Scan for the cell matching the given text and deliver its (x, y) coordinate at center. 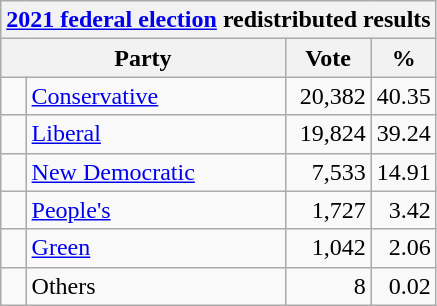
1,727 (328, 210)
Conservative (156, 96)
Green (156, 248)
8 (328, 286)
Liberal (156, 134)
39.24 (404, 134)
3.42 (404, 210)
Party (143, 58)
People's (156, 210)
1,042 (328, 248)
Others (156, 286)
40.35 (404, 96)
2021 federal election redistributed results (218, 20)
19,824 (328, 134)
0.02 (404, 286)
14.91 (404, 172)
% (404, 58)
New Democratic (156, 172)
Vote (328, 58)
2.06 (404, 248)
7,533 (328, 172)
20,382 (328, 96)
